Extract the [X, Y] coordinate from the center of the cell holding the provided text.  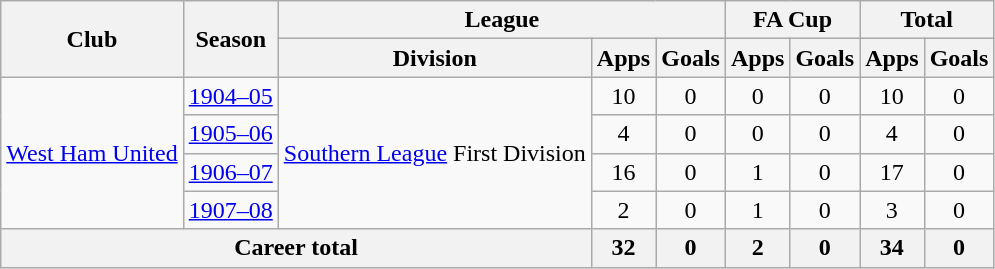
34 [892, 248]
Club [92, 39]
17 [892, 172]
3 [892, 210]
1907–08 [230, 210]
Southern League First Division [434, 153]
32 [623, 248]
1904–05 [230, 96]
Division [434, 58]
Season [230, 39]
1905–06 [230, 134]
Total [927, 20]
West Ham United [92, 153]
FA Cup [792, 20]
16 [623, 172]
Career total [296, 248]
1906–07 [230, 172]
League [502, 20]
